From the cell containing the given text, extract its center point as [x, y] coordinate. 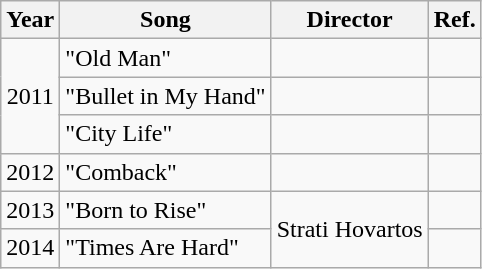
Strati Hovartos [350, 229]
Song [166, 20]
"Old Man" [166, 58]
Year [30, 20]
"Times Are Hard" [166, 248]
"Bullet in My Hand" [166, 96]
Director [350, 20]
"City Life" [166, 134]
2014 [30, 248]
"Born to Rise" [166, 210]
Ref. [454, 20]
2013 [30, 210]
2011 [30, 96]
2012 [30, 172]
"Comback" [166, 172]
